Return the [X, Y] coordinate for the center point of the cell that contains the specified text.  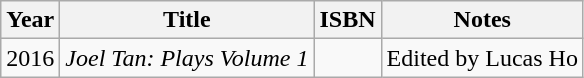
Joel Tan: Plays Volume 1 [187, 58]
ISBN [348, 20]
2016 [30, 58]
Notes [482, 20]
Title [187, 20]
Year [30, 20]
Edited by Lucas Ho [482, 58]
